Find where the given text appears and provide that cell's center as [X, Y] coordinate. 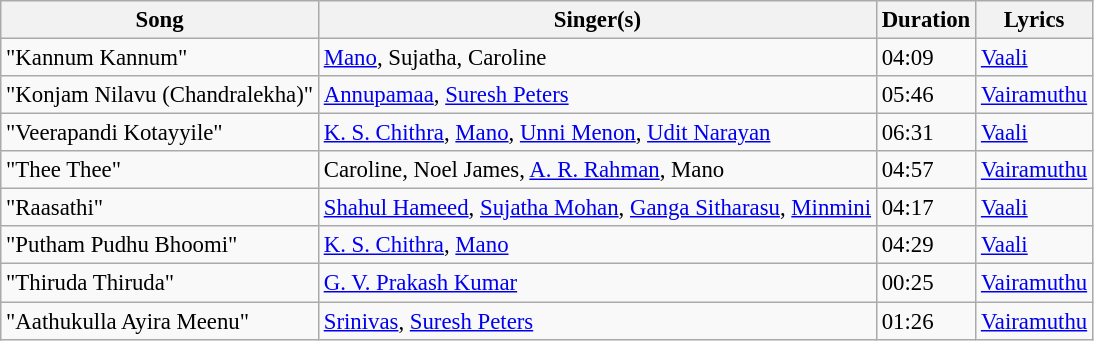
"Thee Thee" [160, 170]
"Raasathi" [160, 208]
"Konjam Nilavu (Chandralekha)" [160, 95]
Singer(s) [597, 20]
04:57 [926, 170]
04:17 [926, 208]
04:09 [926, 58]
04:29 [926, 245]
K. S. Chithra, Mano [597, 245]
Caroline, Noel James, A. R. Rahman, Mano [597, 170]
G. V. Prakash Kumar [597, 283]
Lyrics [1034, 20]
Annupamaa, Suresh Peters [597, 95]
Mano, Sujatha, Caroline [597, 58]
Song [160, 20]
"Aathukulla Ayira Meenu" [160, 321]
Srinivas, Suresh Peters [597, 321]
06:31 [926, 133]
K. S. Chithra, Mano, Unni Menon, Udit Narayan [597, 133]
"Veerapandi Kotayyile" [160, 133]
Shahul Hameed, Sujatha Mohan, Ganga Sitharasu, Minmini [597, 208]
"Thiruda Thiruda" [160, 283]
05:46 [926, 95]
00:25 [926, 283]
Duration [926, 20]
"Kannum Kannum" [160, 58]
"Putham Pudhu Bhoomi" [160, 245]
01:26 [926, 321]
